Pinpoint the cell where the given text exists, returning its [X, Y] midpoint coordinate. 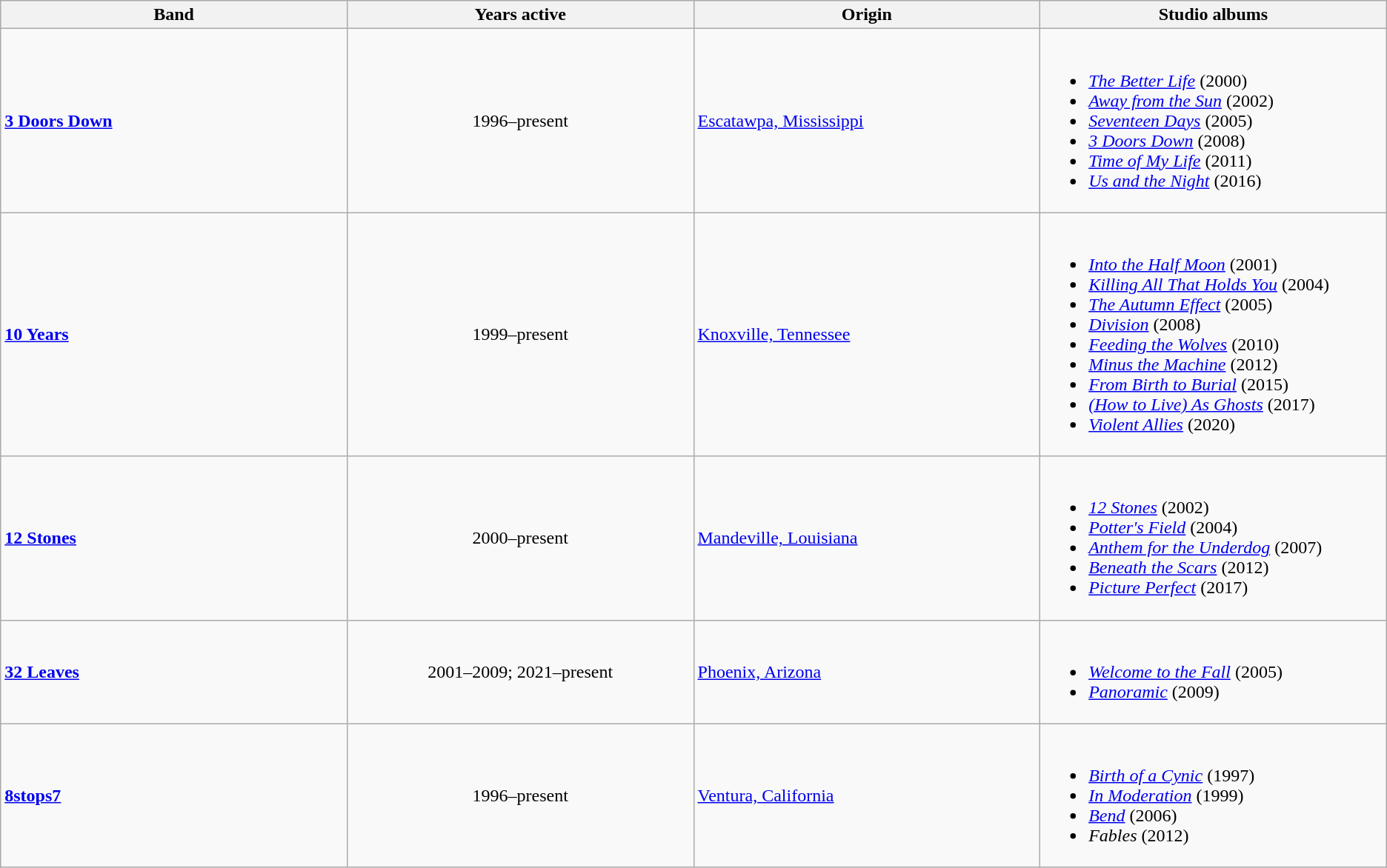
Studio albums [1214, 15]
8stops7 [174, 795]
10 Years [174, 335]
Years active [520, 15]
2001–2009; 2021–present [520, 672]
3 Doors Down [174, 121]
Birth of a Cynic (1997)In Moderation (1999)Bend (2006)Fables (2012) [1214, 795]
Knoxville, Tennessee [867, 335]
1999–present [520, 335]
Ventura, California [867, 795]
12 Stones (2002)Potter's Field (2004)Anthem for the Underdog (2007)Beneath the Scars (2012)Picture Perfect (2017) [1214, 538]
The Better Life (2000)Away from the Sun (2002)Seventeen Days (2005)3 Doors Down (2008)Time of My Life (2011)Us and the Night (2016) [1214, 121]
2000–present [520, 538]
Phoenix, Arizona [867, 672]
Band [174, 15]
32 Leaves [174, 672]
Mandeville, Louisiana [867, 538]
12 Stones [174, 538]
Origin [867, 15]
Welcome to the Fall (2005)Panoramic (2009) [1214, 672]
Escatawpa, Mississippi [867, 121]
